Locate the cell with the specified text and output its [x, y] center coordinate. 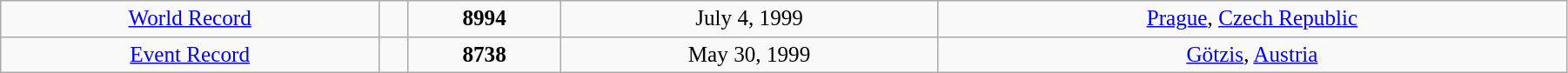
July 4, 1999 [750, 19]
8994 [485, 19]
Prague, Czech Republic [1251, 19]
8738 [485, 55]
Götzis, Austria [1251, 55]
May 30, 1999 [750, 55]
Event Record [190, 55]
World Record [190, 19]
